For the text-containing cell, return its midpoint in (x, y) coordinate format. 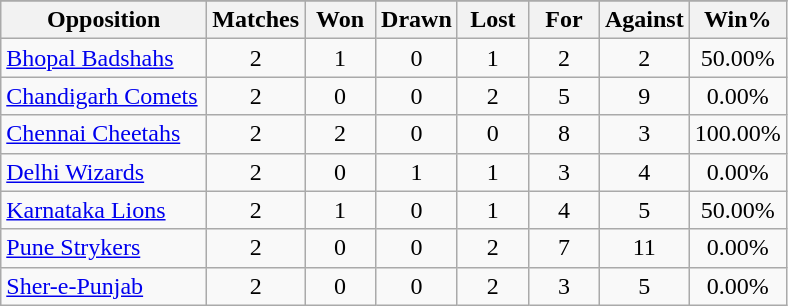
100.00% (738, 134)
Sher-e-Punjab (104, 286)
Drawn (417, 20)
Bhopal Badshahs (104, 58)
Won (340, 20)
Win% (738, 20)
Lost (492, 20)
Delhi Wizards (104, 172)
7 (564, 248)
Chennai Cheetahs (104, 134)
8 (564, 134)
9 (644, 96)
Chandigarh Comets (104, 96)
Against (644, 20)
For (564, 20)
Pune Strykers (104, 248)
11 (644, 248)
Matches (256, 20)
Karnataka Lions (104, 210)
Opposition (104, 20)
